Locate the cell with the specified text and output its (X, Y) center coordinate. 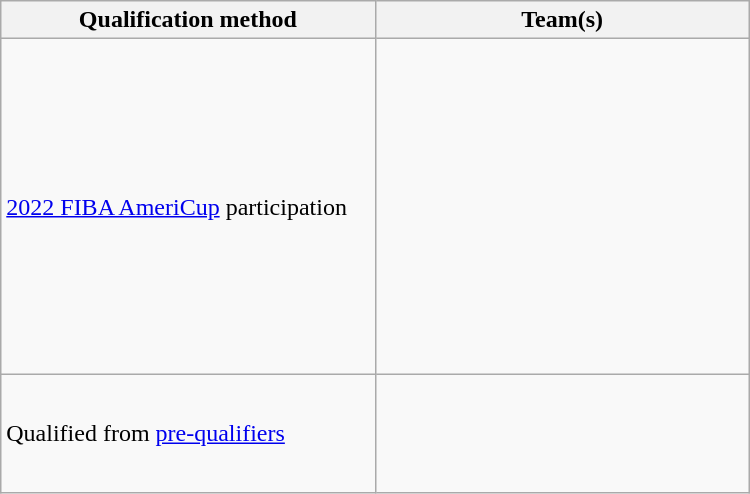
Qualified from pre-qualifiers (188, 434)
2022 FIBA AmeriCup participation (188, 206)
Qualification method (188, 20)
Team(s) (562, 20)
